Locate the cell with the specified text and output its (x, y) center coordinate. 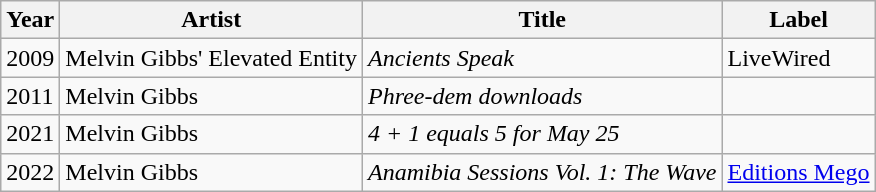
2009 (30, 58)
Artist (212, 20)
2021 (30, 134)
Year (30, 20)
4 + 1 equals 5 for May 25 (542, 134)
Editions Mego (798, 172)
Melvin Gibbs' Elevated Entity (212, 58)
Anamibia Sessions Vol. 1: The Wave (542, 172)
Ancients Speak (542, 58)
2011 (30, 96)
2022 (30, 172)
Label (798, 20)
Phree-dem downloads (542, 96)
LiveWired (798, 58)
Title (542, 20)
